Provide the (X, Y) coordinate of the cell's center where the given text is located.  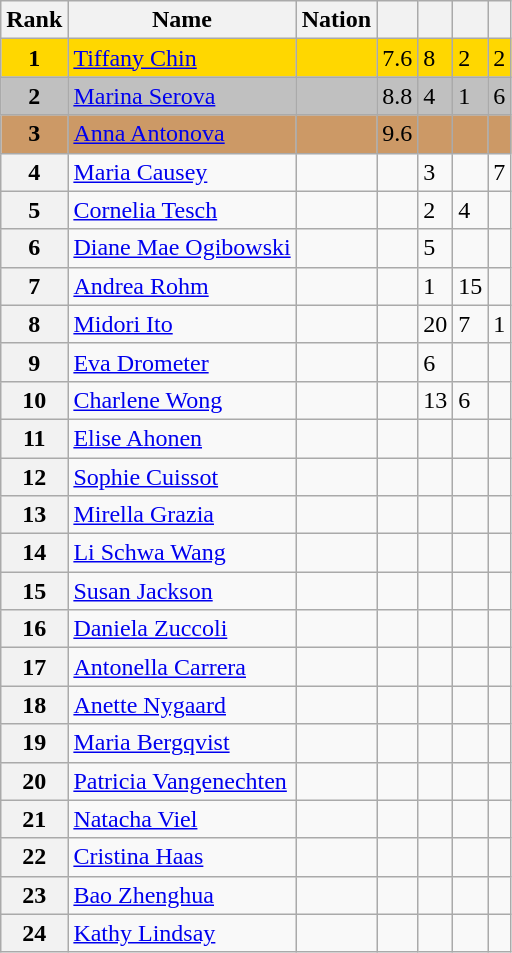
Andrea Rohm (182, 286)
18 (34, 705)
12 (34, 477)
22 (34, 857)
16 (34, 629)
21 (34, 819)
Antonella Carrera (182, 667)
Charlene Wong (182, 400)
9 (34, 362)
Eva Drometer (182, 362)
Natacha Viel (182, 819)
Anette Nygaard (182, 705)
Sophie Cuissot (182, 477)
14 (34, 553)
Diane Mae Ogibowski (182, 248)
Tiffany Chin (182, 58)
Maria Bergqvist (182, 743)
Patricia Vangenechten (182, 781)
Li Schwa Wang (182, 553)
Midori Ito (182, 324)
19 (34, 743)
7.6 (398, 58)
24 (34, 933)
11 (34, 438)
10 (34, 400)
17 (34, 667)
Susan Jackson (182, 591)
Cristina Haas (182, 857)
Anna Antonova (182, 134)
8.8 (398, 96)
Name (182, 20)
Rank (34, 20)
23 (34, 895)
Mirella Grazia (182, 515)
Daniela Zuccoli (182, 629)
Nation (336, 20)
Kathy Lindsay (182, 933)
Elise Ahonen (182, 438)
Cornelia Tesch (182, 210)
9.6 (398, 134)
Maria Causey (182, 172)
Bao Zhenghua (182, 895)
Marina Serova (182, 96)
